Detect which cell encompasses the target text, then output its [X, Y] center coordinate. 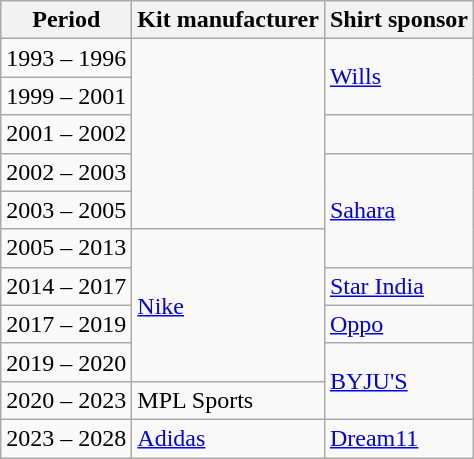
Nike [228, 305]
Adidas [228, 438]
2023 – 2028 [66, 438]
BYJU'S [398, 381]
1999 – 2001 [66, 96]
Wills [398, 77]
Shirt sponsor [398, 20]
Sahara [398, 210]
Star India [398, 286]
2020 – 2023 [66, 400]
Oppo [398, 324]
2014 – 2017 [66, 286]
2017 – 2019 [66, 324]
Kit manufacturer [228, 20]
Period [66, 20]
2005 – 2013 [66, 248]
MPL Sports [228, 400]
2003 – 2005 [66, 210]
1993 – 1996 [66, 58]
2001 – 2002 [66, 134]
2002 – 2003 [66, 172]
Dream11 [398, 438]
2019 – 2020 [66, 362]
